Pinpoint the cell where the given text exists, returning its (X, Y) midpoint coordinate. 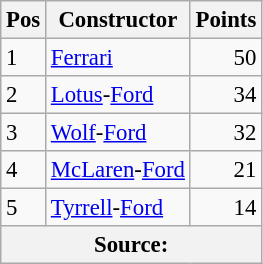
5 (24, 208)
34 (226, 95)
Lotus-Ford (118, 95)
3 (24, 133)
Wolf-Ford (118, 133)
Pos (24, 20)
32 (226, 133)
4 (24, 170)
Constructor (118, 20)
50 (226, 58)
14 (226, 208)
Tyrrell-Ford (118, 208)
McLaren-Ford (118, 170)
2 (24, 95)
Points (226, 20)
1 (24, 58)
21 (226, 170)
Ferrari (118, 58)
Source: (132, 245)
